For the text-containing cell, return its midpoint in (x, y) coordinate format. 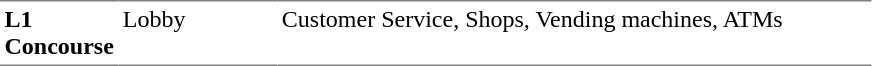
Customer Service, Shops, Vending machines, ATMs (574, 33)
Lobby (198, 33)
L1Concourse (59, 33)
